Return (x, y) of the center of cell containing provided text 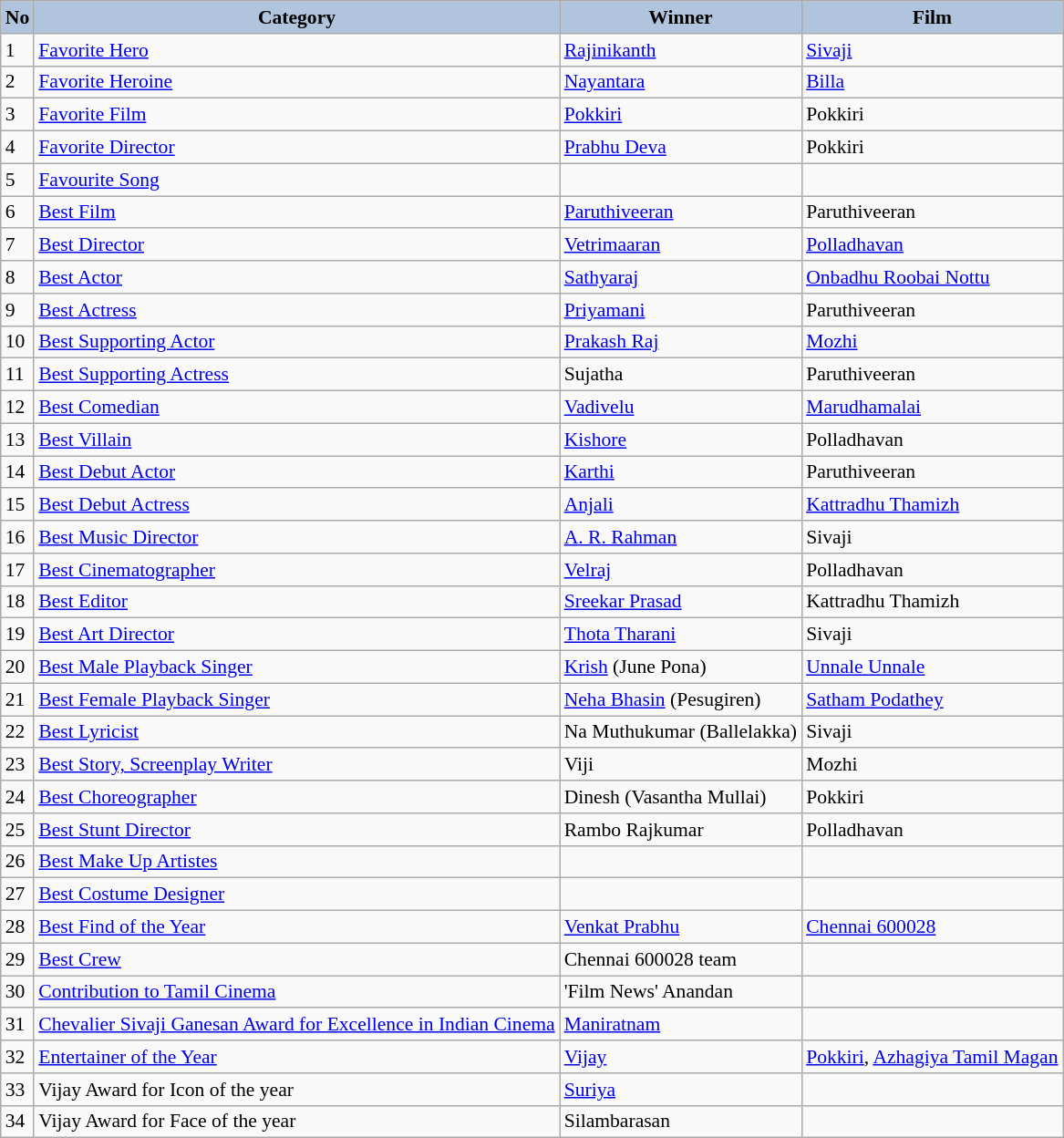
8 (18, 277)
Favorite Heroine (296, 82)
Best Female Playback Singer (296, 699)
Best Editor (296, 602)
Favorite Director (296, 148)
17 (18, 570)
33 (18, 1090)
Winner (681, 17)
Rambo Rajkumar (681, 830)
Best Find of the Year (296, 927)
11 (18, 375)
Contribution to Tamil Cinema (296, 992)
Best Director (296, 245)
15 (18, 505)
Krish (June Pona) (681, 667)
Best Stunt Director (296, 830)
18 (18, 602)
5 (18, 180)
Sreekar Prasad (681, 602)
7 (18, 245)
9 (18, 310)
24 (18, 797)
Chennai 600028 (932, 927)
Best Music Director (296, 537)
Dinesh (Vasantha Mullai) (681, 797)
Prabhu Deva (681, 148)
27 (18, 895)
10 (18, 342)
Vetrimaaran (681, 245)
Vadivelu (681, 408)
Onbadhu Roobai Nottu (932, 277)
Vijay Award for Face of the year (296, 1122)
Marudhamalai (932, 408)
Silambarasan (681, 1122)
Favourite Song (296, 180)
Unnale Unnale (932, 667)
13 (18, 440)
Prakash Raj (681, 342)
16 (18, 537)
19 (18, 635)
Karthi (681, 472)
Film (932, 17)
3 (18, 115)
Best Debut Actress (296, 505)
12 (18, 408)
Anjali (681, 505)
Venkat Prabhu (681, 927)
Suriya (681, 1090)
Best Make Up Artistes (296, 862)
Thota Tharani (681, 635)
Vijay Award for Icon of the year (296, 1090)
Satham Podathey (932, 699)
Sathyaraj (681, 277)
No (18, 17)
2 (18, 82)
Neha Bhasin (Pesugiren) (681, 699)
21 (18, 699)
'Film News' Anandan (681, 992)
Category (296, 17)
Sujatha (681, 375)
A. R. Rahman (681, 537)
Priyamani (681, 310)
Best Choreographer (296, 797)
Best Crew (296, 959)
Best Supporting Actress (296, 375)
20 (18, 667)
Vijay (681, 1057)
Best Cinematographer (296, 570)
26 (18, 862)
32 (18, 1057)
Billa (932, 82)
Best Story, Screenplay Writer (296, 765)
Best Supporting Actor (296, 342)
28 (18, 927)
25 (18, 830)
Nayantara (681, 82)
Viji (681, 765)
Best Art Director (296, 635)
4 (18, 148)
Favorite Hero (296, 50)
23 (18, 765)
6 (18, 212)
Best Male Playback Singer (296, 667)
Best Debut Actor (296, 472)
Kishore (681, 440)
29 (18, 959)
Best Film (296, 212)
Best Actor (296, 277)
Pokkiri, Azhagiya Tamil Magan (932, 1057)
Best Comedian (296, 408)
34 (18, 1122)
Entertainer of the Year (296, 1057)
Best Actress (296, 310)
22 (18, 732)
Chennai 600028 team (681, 959)
Best Villain (296, 440)
Best Costume Designer (296, 895)
14 (18, 472)
Favorite Film (296, 115)
Best Lyricist (296, 732)
30 (18, 992)
1 (18, 50)
Na Muthukumar (Ballelakka) (681, 732)
Maniratnam (681, 1025)
31 (18, 1025)
Chevalier Sivaji Ganesan Award for Excellence in Indian Cinema (296, 1025)
Rajinikanth (681, 50)
Velraj (681, 570)
